Scan for the cell matching the given text and deliver its [x, y] coordinate at center. 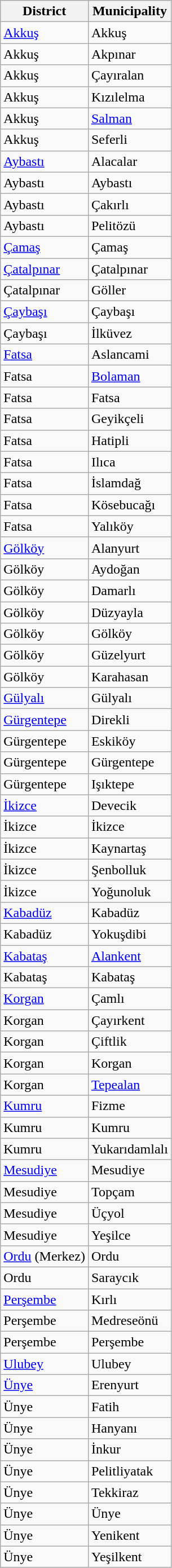
Hatipli [130, 441]
Alanyurt [130, 548]
Çayıralan [130, 76]
Düzyayla [130, 612]
Aslancami [130, 355]
Alankent [130, 956]
Kırlı [130, 1299]
Yoğunoluk [130, 891]
Municipality [130, 11]
İslamdağ [130, 483]
Bolaman [130, 376]
İnkur [130, 1450]
Pelitliyatak [130, 1471]
Üçyol [130, 1213]
Devecik [130, 805]
Yenikent [130, 1535]
Damarlı [130, 591]
Yeşilkent [130, 1557]
Hanyanı [130, 1428]
Yalıköy [130, 526]
District [45, 11]
Direkli [130, 720]
Medreseönü [130, 1321]
Yokuşdibi [130, 934]
Pelitözü [130, 226]
Işıktepe [130, 784]
Göller [130, 290]
Aydoğan [130, 569]
Tepealan [130, 1085]
Kösebucağı [130, 505]
Seferli [130, 140]
Ordu (Merkez) [45, 1256]
Çamlı [130, 999]
İlküvez [130, 333]
Ilıca [130, 462]
Erenyurt [130, 1385]
Topçam [130, 1192]
Tekkiraz [130, 1492]
Fizme [130, 1106]
Fatih [130, 1407]
Geyikçeli [130, 419]
Çayırkent [130, 1020]
Alacalar [130, 161]
Salman [130, 118]
Saraycık [130, 1278]
Kaynartaş [130, 848]
Çiftlik [130, 1042]
Yukarıdamlalı [130, 1149]
Güzelyurt [130, 655]
Kızılelma [130, 97]
Akpınar [130, 54]
Karahasan [130, 677]
Çakırlı [130, 204]
Şenbolluk [130, 870]
Eskiköy [130, 741]
Yeşilce [130, 1235]
